Return the (X, Y) coordinate for the center point of the cell that contains the specified text.  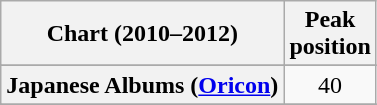
Chart (2010–2012) (142, 34)
40 (330, 85)
Peakposition (330, 34)
Japanese Albums (Oricon) (142, 85)
